For the text-containing cell, return its midpoint in (x, y) coordinate format. 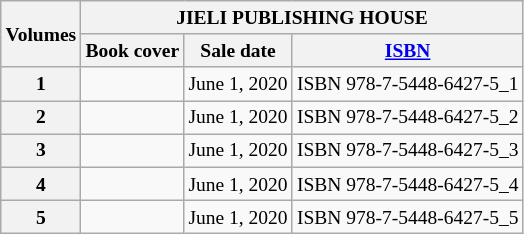
Sale date (238, 50)
ISBN 978-7-5448-6427-5_2 (408, 118)
2 (41, 118)
ISBN 978-7-5448-6427-5_3 (408, 150)
3 (41, 150)
ISBN 978-7-5448-6427-5_5 (408, 216)
4 (41, 184)
JIELI PUBLISHING HOUSE (302, 18)
1 (41, 84)
5 (41, 216)
Book cover (132, 50)
Volumes (41, 34)
ISBN 978-7-5448-6427-5_1 (408, 84)
ISBN 978-7-5448-6427-5_4 (408, 184)
ISBN (408, 50)
